For the text-containing cell, return its midpoint in (X, Y) coordinate format. 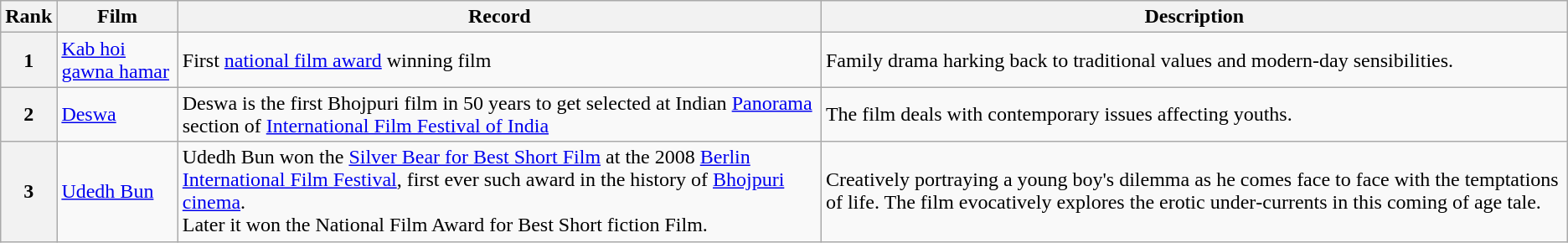
Description (1194, 17)
Udedh Bun (117, 191)
Kab hoi gawna hamar (117, 60)
First national film award winning film (499, 60)
Film (117, 17)
Deswa (117, 114)
Rank (28, 17)
The film deals with contemporary issues affecting youths. (1194, 114)
1 (28, 60)
Record (499, 17)
2 (28, 114)
Family drama harking back to traditional values and modern-day sensibilities. (1194, 60)
Deswa is the first Bhojpuri film in 50 years to get selected at Indian Panorama section of International Film Festival of India (499, 114)
3 (28, 191)
